Output the [x, y] coordinate of the center of the cell containing the given text.  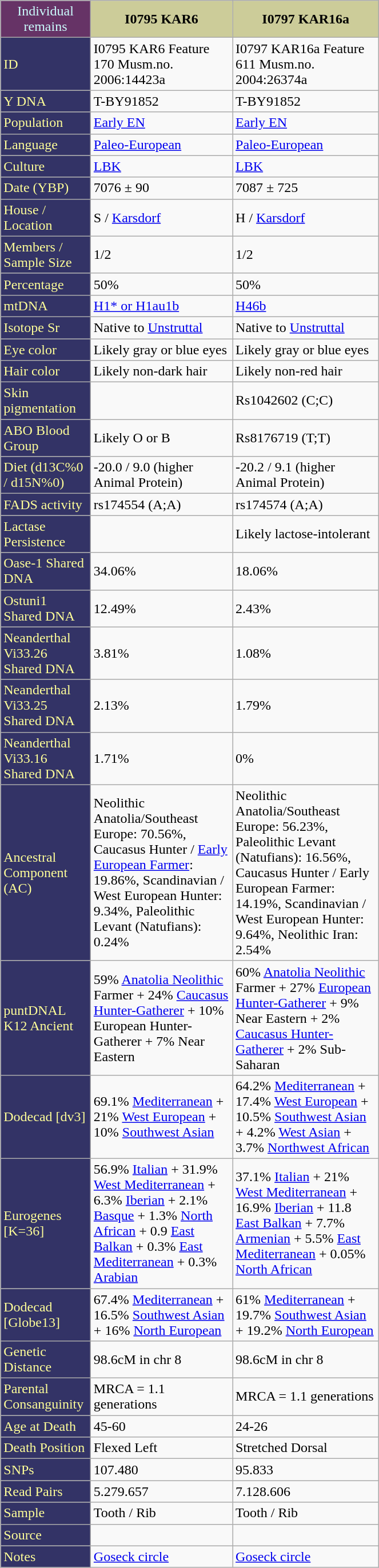
Isotope Sr [46, 327]
Individual remains [46, 19]
H / Karsdorf [306, 217]
H1* or H1au1b [161, 306]
Eye color [46, 349]
1.79% [306, 706]
1.08% [306, 653]
69.1% Mediterranean + 21% West European + 10% Southwest Asian [161, 1117]
37.1% Italian + 21% West Mediterranean + 16.9% Iberian + 11.8 East Balkan + 7.7% Armenian + 5.5% East Mediterranean + 0.05% North African [306, 1223]
Neanderthal Vi33.26 Shared DNA [46, 653]
7076 ± 90 [161, 188]
Stretched Dorsal [306, 1448]
mtDNA [46, 306]
FADS activity [46, 505]
Ancestral Component (AC) [46, 873]
Rs1042602 (C;C) [306, 401]
Source [46, 1535]
7.128.606 [306, 1491]
Likely non-dark hair [161, 371]
56.9% Italian + 31.9% West Mediterranean + 6.3% Iberian + 2.1% Basque + 1.3% North African + 0.9 East Balkan + 0.3% East Mediterranean + 0.3% Arabian [161, 1223]
61% Mediterranean + 19.7% Southwest Asian + 19.2% North European [306, 1314]
5.279.657 [161, 1491]
Diet (d13C%0 / d15N%0) [46, 475]
45-60 [161, 1426]
Genetic Distance [46, 1360]
3.81% [161, 653]
Likely O or B [161, 438]
59% Anatolia Neolithic Farmer + 24% Caucasus Hunter-Gatherer + 10% European Hunter-Gatherer + 7% Near Eastern [161, 1018]
67.4% Mediterranean + 16.5% Southwest Asian + 16% North European [161, 1314]
I0795 KAR6 Feature 170 Musm.no. 2006:14423a [161, 64]
34.06% [161, 571]
-20.0 / 9.0 (higher Animal Protein) [161, 475]
7087 ± 725 [306, 188]
Likely lactose-intolerant [306, 534]
Neanderthal Vi33.16 Shared DNA [46, 758]
Lactase Persistence [46, 534]
Eurogenes [K=36] [46, 1223]
ID [46, 64]
I0797 KAR16a Feature 611 Musm.no. 2004:26374a [306, 64]
Population [46, 123]
ABO Blood Group [46, 438]
Death Position [46, 1448]
Y DNA [46, 101]
Dodecad [Globe13] [46, 1314]
0% [306, 758]
Notes [46, 1557]
Neanderthal Vi33.25 Shared DNA [46, 706]
Rs8176719 (T;T) [306, 438]
Age at Death [46, 1426]
24-26 [306, 1426]
1.71% [161, 758]
Hair color [46, 371]
12.49% [161, 608]
House / Location [46, 217]
Sample [46, 1513]
rs174574 (A;A) [306, 505]
-20.2 / 9.1 (higher Animal Protein) [306, 475]
Parental Consanguinity [46, 1397]
Oase-1 Shared DNA [46, 571]
Percentage [46, 284]
2.43% [306, 608]
Read Pairs [46, 1491]
I0795 KAR6 [161, 19]
puntDNAL K12 Ancient [46, 1018]
Members / Sample Size [46, 255]
S / Karsdorf [161, 217]
I0797 KAR16a [306, 19]
60% Anatolia Neolithic Farmer + 27% European Hunter-Gatherer + 9% Near Eastern + 2% Caucasus Hunter-Gatherer + 2% Sub-Saharan [306, 1018]
H46b [306, 306]
rs174554 (A;A) [161, 505]
18.06% [306, 571]
Flexed Left [161, 1448]
2.13% [161, 706]
95.833 [306, 1470]
Dodecad [dv3] [46, 1117]
Skin pigmentation [46, 401]
Date (YBP) [46, 188]
SNPs [46, 1470]
Culture [46, 166]
Language [46, 145]
Ostuni1 Shared DNA [46, 608]
107.480 [161, 1470]
Likely non-red hair [306, 371]
64.2% Mediterranean + 17.4% West European + 10.5% Southwest Asian + 4.2% West Asian + 3.7% Northwest African [306, 1117]
